Provide the (x, y) coordinate of the cell's center where the given text is located.  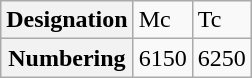
6250 (222, 58)
Numbering (67, 58)
6150 (162, 58)
Mc (162, 20)
Designation (67, 20)
Tc (222, 20)
